Output the [x, y] coordinate of the center of the cell containing the given text.  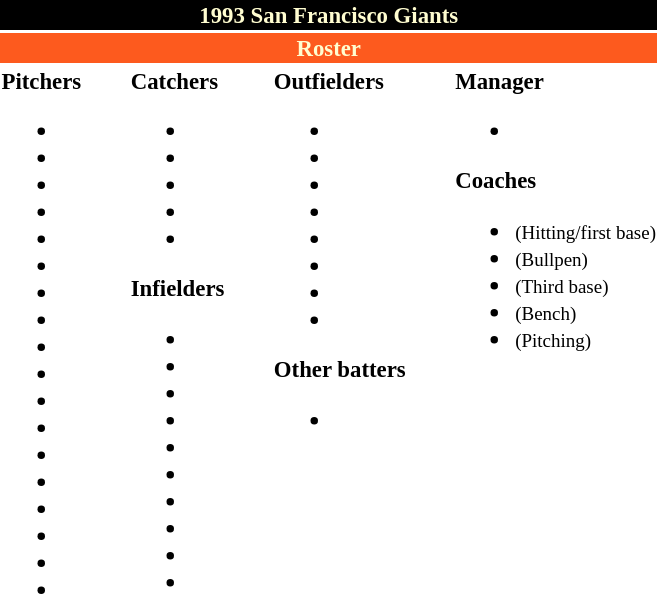
1993 San Francisco Giants [328, 15]
Roster [328, 48]
